Scan for the cell matching the given text and deliver its (X, Y) coordinate at center. 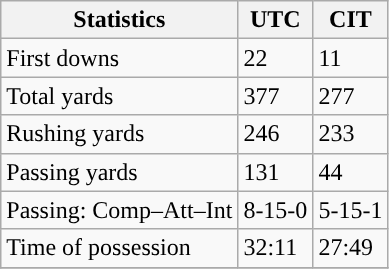
First downs (120, 58)
Passing yards (120, 172)
8-15-0 (276, 210)
CIT (350, 20)
Time of possession (120, 248)
Passing: Comp–Att–Int (120, 210)
277 (350, 96)
Statistics (120, 20)
27:49 (350, 248)
131 (276, 172)
UTC (276, 20)
233 (350, 134)
11 (350, 58)
44 (350, 172)
32:11 (276, 248)
Rushing yards (120, 134)
22 (276, 58)
Total yards (120, 96)
246 (276, 134)
377 (276, 96)
5-15-1 (350, 210)
